Search for the cell housing the specified text and yield its (x, y) center coordinate. 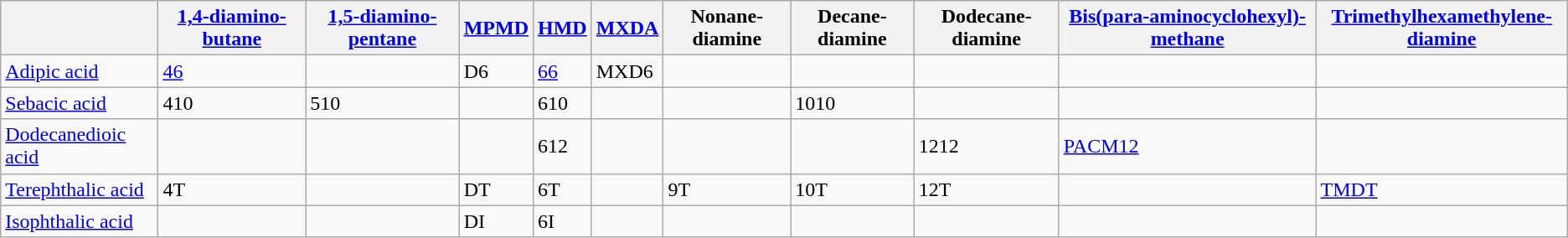
Adipic acid (80, 71)
Trimethyl­hexamethylene­diamine (1442, 28)
HMD (563, 28)
MXDA (627, 28)
410 (232, 103)
610 (563, 103)
66 (563, 71)
10T (853, 189)
Nonane­diamine (727, 28)
DI (496, 221)
DT (496, 189)
4T (232, 189)
510 (382, 103)
1212 (987, 146)
6T (563, 189)
Dodecanedioic acid (80, 146)
D6 (496, 71)
12T (987, 189)
6I (563, 221)
Isophthalic acid (80, 221)
PACM12 (1188, 146)
Bis­(para-amino­cyclohexyl)­methane (1188, 28)
MPMD (496, 28)
9T (727, 189)
1010 (853, 103)
Terephthalic acid (80, 189)
1,5-diamino­pentane (382, 28)
Sebacic acid (80, 103)
46 (232, 71)
MXD6 (627, 71)
TMDT (1442, 189)
Decane­diamine (853, 28)
1,4-diamino­butane (232, 28)
Dodecane­diamine (987, 28)
612 (563, 146)
